Return (x, y) of the center of cell containing provided text 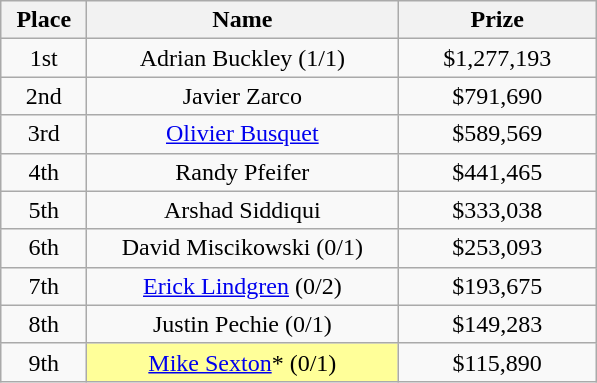
7th (44, 286)
Randy Pfeifer (242, 172)
Mike Sexton* (0/1) (242, 362)
$193,675 (498, 286)
6th (44, 248)
Place (44, 20)
Justin Pechie (0/1) (242, 324)
$791,690 (498, 96)
Olivier Busquet (242, 134)
$149,283 (498, 324)
$589,569 (498, 134)
David Miscikowski (0/1) (242, 248)
$253,093 (498, 248)
Arshad Siddiqui (242, 210)
$1,277,193 (498, 58)
1st (44, 58)
3rd (44, 134)
5th (44, 210)
4th (44, 172)
Javier Zarco (242, 96)
9th (44, 362)
$115,890 (498, 362)
Name (242, 20)
$441,465 (498, 172)
$333,038 (498, 210)
Erick Lindgren (0/2) (242, 286)
8th (44, 324)
2nd (44, 96)
Prize (498, 20)
Adrian Buckley (1/1) (242, 58)
